Extract the [x, y] coordinate from the center of the cell holding the provided text.  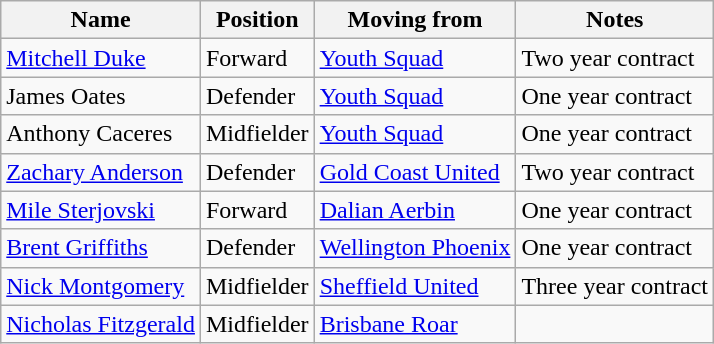
Dalian Aerbin [415, 210]
Anthony Caceres [101, 134]
Three year contract [615, 286]
Sheffield United [415, 286]
Wellington Phoenix [415, 248]
Nick Montgomery [101, 286]
Brent Griffiths [101, 248]
Nicholas Fitzgerald [101, 324]
Brisbane Roar [415, 324]
James Oates [101, 96]
Mile Sterjovski [101, 210]
Name [101, 20]
Position [257, 20]
Moving from [415, 20]
Notes [615, 20]
Gold Coast United [415, 172]
Mitchell Duke [101, 58]
Zachary Anderson [101, 172]
